Provide the [x, y] coordinate of the cell's center where the given text is located.  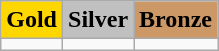
Gold [32, 20]
Bronze [176, 20]
Silver [98, 20]
